Provide the (X, Y) coordinate of the cell's center where the given text is located.  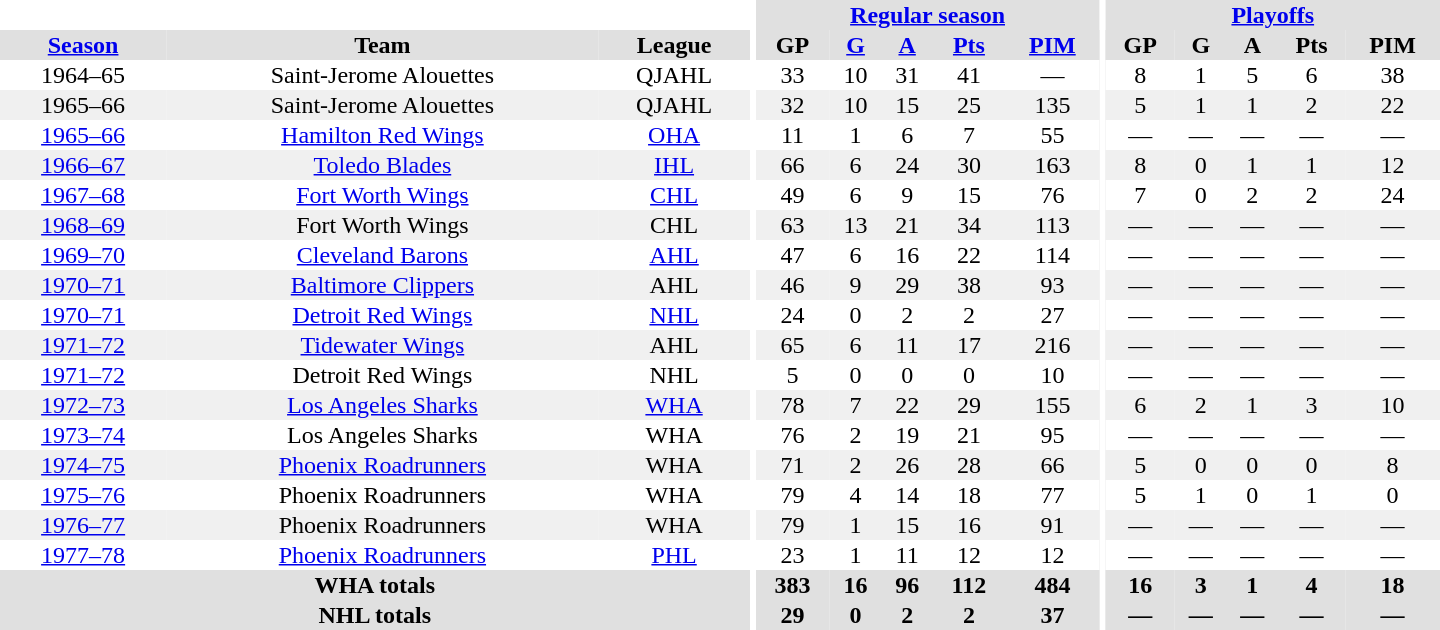
1966–67 (83, 165)
155 (1052, 405)
IHL (674, 165)
30 (969, 165)
14 (907, 495)
23 (792, 555)
League (674, 45)
1973–74 (83, 435)
27 (1052, 315)
25 (969, 105)
37 (1052, 615)
1972–73 (83, 405)
1969–70 (83, 255)
77 (1052, 495)
Baltimore Clippers (382, 285)
1964–65 (83, 75)
19 (907, 435)
71 (792, 465)
55 (1052, 135)
1975–76 (83, 495)
Toledo Blades (382, 165)
Playoffs (1273, 15)
91 (1052, 525)
114 (1052, 255)
34 (969, 225)
PHL (674, 555)
Regular season (928, 15)
163 (1052, 165)
1968–69 (83, 225)
96 (907, 585)
484 (1052, 585)
Tidewater Wings (382, 345)
135 (1052, 105)
33 (792, 75)
Season (83, 45)
113 (1052, 225)
28 (969, 465)
31 (907, 75)
1977–78 (83, 555)
65 (792, 345)
Cleveland Barons (382, 255)
26 (907, 465)
1974–75 (83, 465)
93 (1052, 285)
1967–68 (83, 195)
47 (792, 255)
41 (969, 75)
Hamilton Red Wings (382, 135)
216 (1052, 345)
32 (792, 105)
46 (792, 285)
78 (792, 405)
OHA (674, 135)
WHA totals (375, 585)
63 (792, 225)
NHL totals (375, 615)
49 (792, 195)
Team (382, 45)
112 (969, 585)
13 (856, 225)
383 (792, 585)
95 (1052, 435)
1976–77 (83, 525)
17 (969, 345)
